For the text-containing cell, return its midpoint in (X, Y) coordinate format. 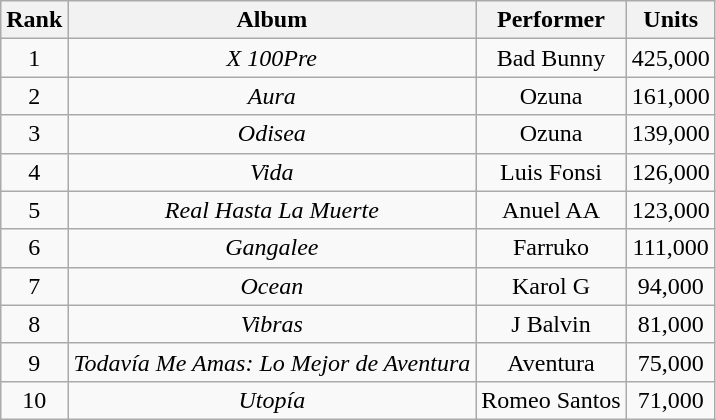
6 (34, 248)
Vida (272, 172)
161,000 (670, 96)
Album (272, 20)
Todavía Me Amas: Lo Mejor de Aventura (272, 362)
Karol G (551, 286)
75,000 (670, 362)
94,000 (670, 286)
123,000 (670, 210)
9 (34, 362)
Romeo Santos (551, 400)
71,000 (670, 400)
Anuel AA (551, 210)
Gangalee (272, 248)
Utopía (272, 400)
Vibras (272, 324)
81,000 (670, 324)
J Balvin (551, 324)
139,000 (670, 134)
126,000 (670, 172)
Performer (551, 20)
Units (670, 20)
Real Hasta La Muerte (272, 210)
8 (34, 324)
3 (34, 134)
Aventura (551, 362)
Bad Bunny (551, 58)
5 (34, 210)
Odisea (272, 134)
X 100Pre (272, 58)
Aura (272, 96)
7 (34, 286)
111,000 (670, 248)
4 (34, 172)
1 (34, 58)
Ocean (272, 286)
425,000 (670, 58)
10 (34, 400)
Farruko (551, 248)
Luis Fonsi (551, 172)
2 (34, 96)
Rank (34, 20)
